Detect which cell encompasses the target text, then output its [x, y] center coordinate. 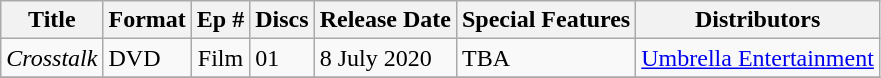
Distributors [758, 20]
Release Date [385, 20]
Ep # [220, 20]
Format [147, 20]
01 [282, 58]
Special Features [546, 20]
8 July 2020 [385, 58]
Discs [282, 20]
Title [52, 20]
Film [220, 58]
TBA [546, 58]
Umbrella Entertainment [758, 58]
Crosstalk [52, 58]
DVD [147, 58]
